Find where the given text appears and provide that cell's center as [X, Y] coordinate. 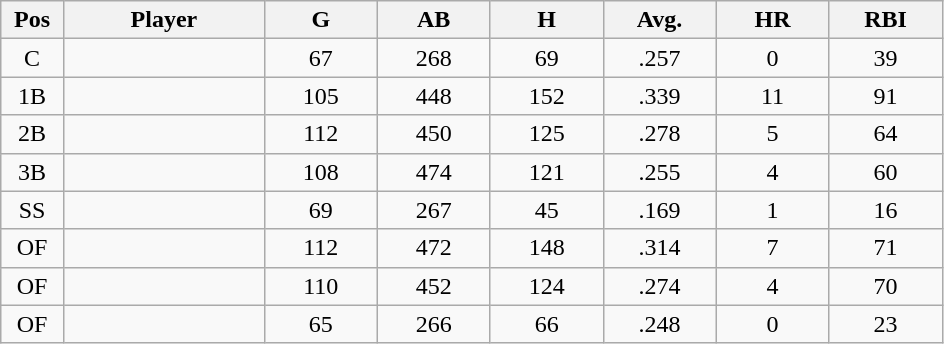
474 [434, 172]
66 [546, 324]
7 [772, 248]
H [546, 20]
1B [32, 96]
67 [320, 58]
G [320, 20]
Avg. [660, 20]
124 [546, 286]
70 [886, 286]
Player [164, 20]
SS [32, 210]
.339 [660, 96]
.169 [660, 210]
91 [886, 96]
C [32, 58]
2B [32, 134]
1 [772, 210]
16 [886, 210]
452 [434, 286]
121 [546, 172]
.255 [660, 172]
268 [434, 58]
152 [546, 96]
.257 [660, 58]
71 [886, 248]
45 [546, 210]
65 [320, 324]
RBI [886, 20]
.314 [660, 248]
11 [772, 96]
267 [434, 210]
60 [886, 172]
.278 [660, 134]
108 [320, 172]
148 [546, 248]
110 [320, 286]
5 [772, 134]
39 [886, 58]
HR [772, 20]
450 [434, 134]
23 [886, 324]
64 [886, 134]
.248 [660, 324]
105 [320, 96]
266 [434, 324]
125 [546, 134]
.274 [660, 286]
3B [32, 172]
AB [434, 20]
472 [434, 248]
448 [434, 96]
Pos [32, 20]
